Scan for the cell matching the given text and deliver its [X, Y] coordinate at center. 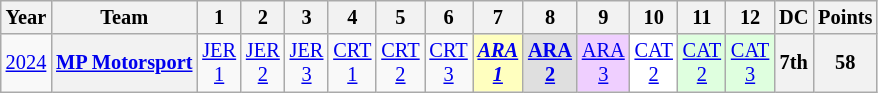
Year [26, 17]
JER3 [307, 63]
MP Motorsport [124, 63]
10 [654, 17]
Team [124, 17]
1 [219, 17]
ARA2 [550, 63]
2024 [26, 63]
JER1 [219, 63]
CAT3 [750, 63]
2 [263, 17]
12 [750, 17]
6 [448, 17]
Points [845, 17]
58 [845, 63]
CRT1 [352, 63]
8 [550, 17]
CRT2 [400, 63]
ARA1 [498, 63]
4 [352, 17]
7 [498, 17]
3 [307, 17]
9 [604, 17]
7th [794, 63]
ARA3 [604, 63]
DC [794, 17]
11 [702, 17]
JER2 [263, 63]
5 [400, 17]
CRT3 [448, 63]
